Detect which cell encompasses the target text, then output its [X, Y] center coordinate. 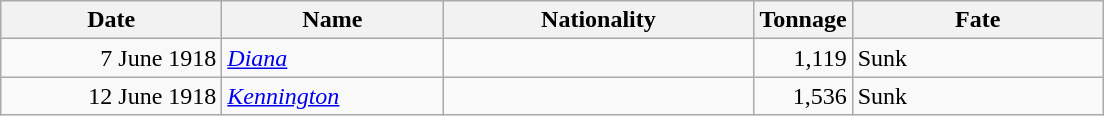
12 June 1918 [112, 96]
1,119 [803, 58]
Name [332, 20]
7 June 1918 [112, 58]
Nationality [598, 20]
1,536 [803, 96]
Date [112, 20]
Kennington [332, 96]
Tonnage [803, 20]
Diana [332, 58]
Fate [978, 20]
